Output the [X, Y] coordinate of the center of the cell containing the given text.  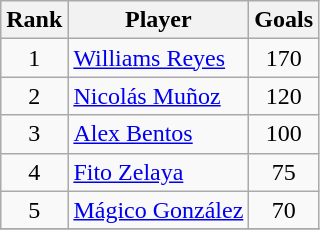
Goals [284, 20]
75 [284, 172]
120 [284, 96]
2 [34, 96]
Nicolás Muñoz [158, 96]
Williams Reyes [158, 58]
70 [284, 210]
4 [34, 172]
Alex Bentos [158, 134]
100 [284, 134]
Player [158, 20]
3 [34, 134]
170 [284, 58]
Mágico González [158, 210]
5 [34, 210]
1 [34, 58]
Fito Zelaya [158, 172]
Rank [34, 20]
